Find where the given text appears and provide that cell's center as (x, y) coordinate. 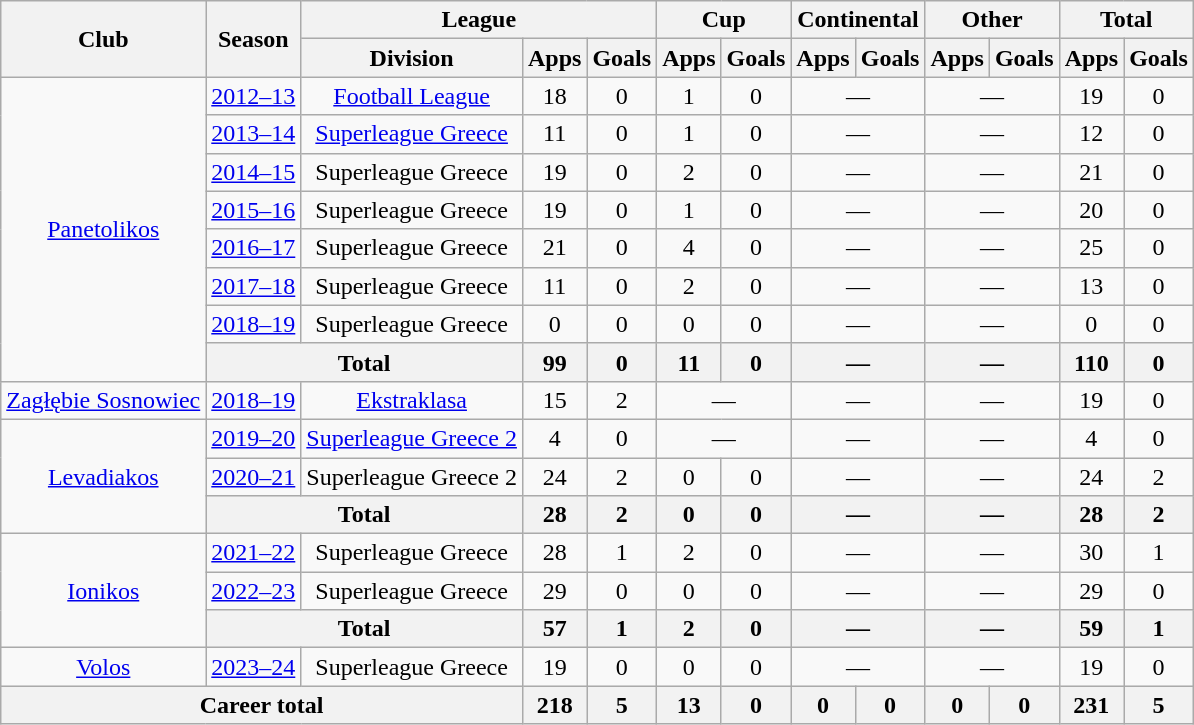
18 (554, 96)
Zagłębie Sosnowiec (104, 400)
12 (1091, 134)
2020–21 (254, 477)
218 (554, 705)
Club (104, 39)
Division (412, 58)
59 (1091, 629)
Career total (262, 705)
Football League (412, 96)
99 (554, 362)
2015–16 (254, 210)
20 (1091, 210)
League (479, 20)
2017–18 (254, 286)
231 (1091, 705)
2021–22 (254, 553)
2019–20 (254, 438)
2013–14 (254, 134)
Levadiakos (104, 476)
2023–24 (254, 667)
110 (1091, 362)
2014–15 (254, 172)
Panetolikos (104, 229)
Volos (104, 667)
2022–23 (254, 591)
57 (554, 629)
30 (1091, 553)
Ionikos (104, 591)
Season (254, 39)
2012–13 (254, 96)
Continental (858, 20)
Ekstraklasa (412, 400)
Other (992, 20)
25 (1091, 248)
Cup (724, 20)
2016–17 (254, 248)
15 (554, 400)
